From the cell containing the given text, extract its center point as [X, Y] coordinate. 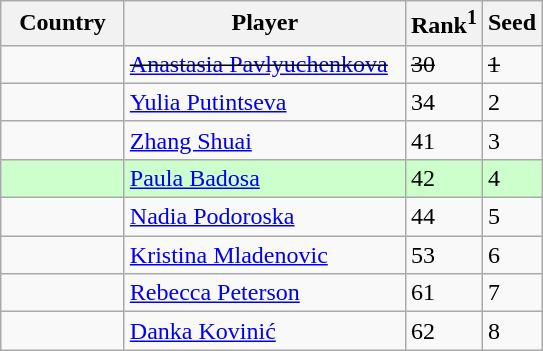
7 [512, 293]
Player [264, 24]
62 [444, 331]
42 [444, 178]
Paula Badosa [264, 178]
5 [512, 217]
Seed [512, 24]
1 [512, 64]
Rebecca Peterson [264, 293]
Kristina Mladenovic [264, 255]
34 [444, 102]
3 [512, 140]
53 [444, 255]
Rank1 [444, 24]
4 [512, 178]
Yulia Putintseva [264, 102]
44 [444, 217]
6 [512, 255]
2 [512, 102]
Country [63, 24]
Zhang Shuai [264, 140]
8 [512, 331]
Danka Kovinić [264, 331]
Anastasia Pavlyuchenkova [264, 64]
61 [444, 293]
41 [444, 140]
30 [444, 64]
Nadia Podoroska [264, 217]
